Provide the (X, Y) coordinate of the cell's center where the given text is located.  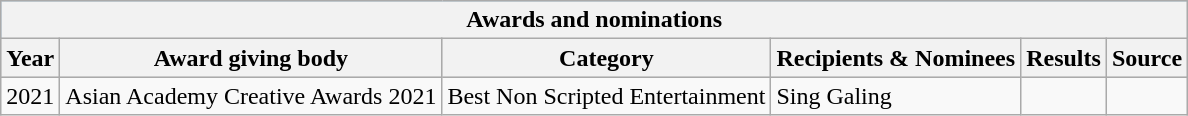
Source (1146, 58)
Awards and nominations (594, 20)
Results (1064, 58)
Recipients & Nominees (896, 58)
Award giving body (251, 58)
2021 (30, 96)
Best Non Scripted Entertainment (606, 96)
Asian Academy Creative Awards 2021 (251, 96)
Sing Galing (896, 96)
Category (606, 58)
Year (30, 58)
